Search for the cell housing the specified text and yield its [X, Y] center coordinate. 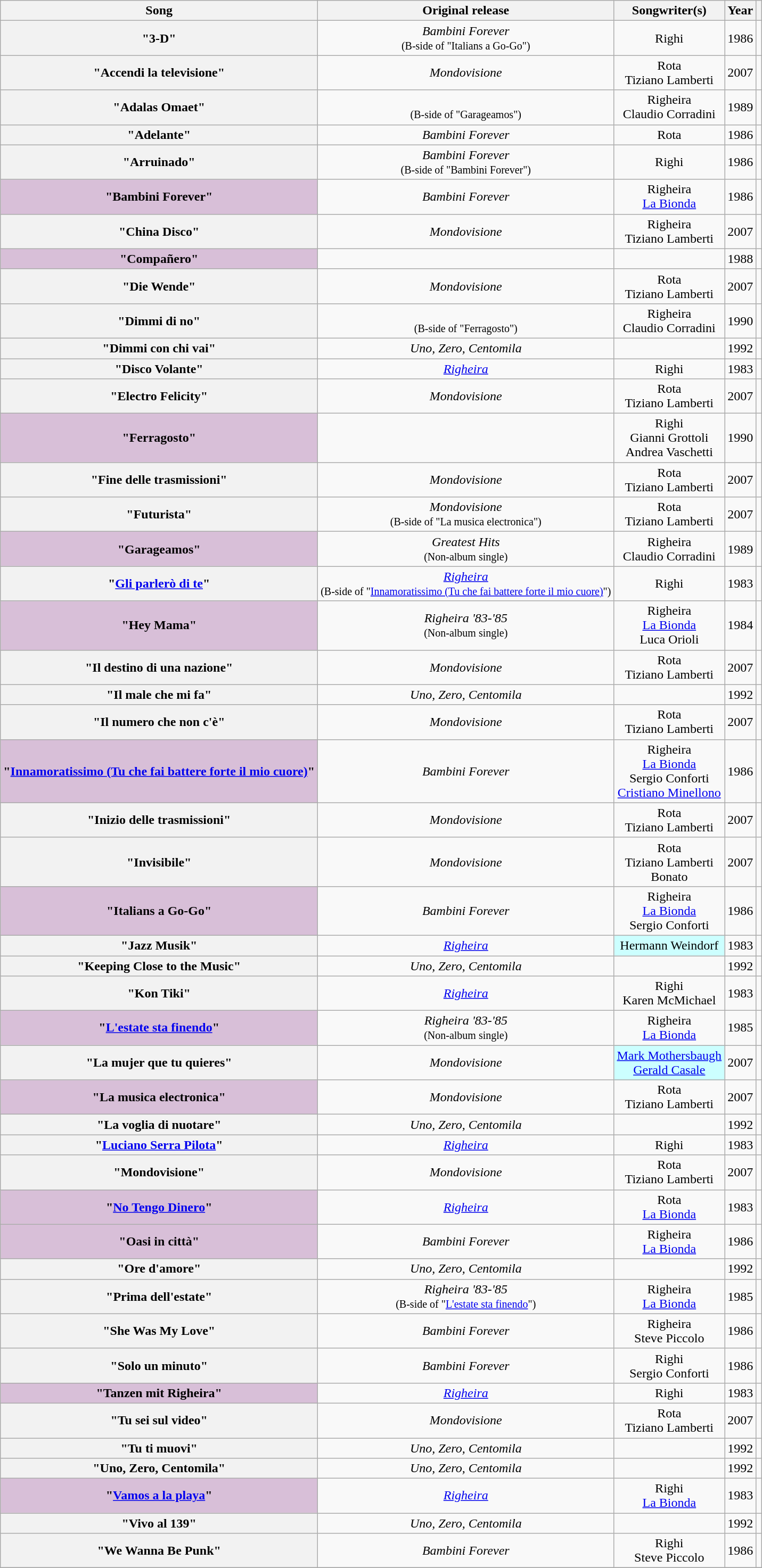
Hermann Weindorf [669, 945]
Rota [669, 135]
"Disco Volante" [159, 369]
Greatest Hits(Non-album single) [466, 549]
"Arruinado" [159, 162]
"Futurista" [159, 514]
"Tanzen mit Righeira" [159, 1393]
RighiSteve Piccolo [669, 1551]
RigheiraLa BiondaSergio Conforti [669, 911]
"La musica electronica" [159, 1097]
"Hey Mama" [159, 625]
"Il male che mi fa" [159, 695]
Bambini Forever(B-side of "Italians a Go-Go") [466, 38]
"Il destino di una nazione" [159, 667]
"Keeping Close to the Music" [159, 966]
"Italians a Go-Go" [159, 911]
RighiGianni GrottoliAndrea Vaschetti [669, 438]
"Bambini Forever" [159, 197]
RigheiraLa BiondaSergio ConfortiCristiano Minellono [669, 771]
"Adalas Omaet" [159, 108]
"Solo un minuto" [159, 1366]
(B-side of "Garageamos") [466, 108]
"Tu sei sul video" [159, 1420]
RigheiraLa BiondaLuca Orioli [669, 625]
"Invisibile" [159, 862]
"Inizio delle trasmissioni" [159, 820]
Mark MothersbaughGerald Casale [669, 1062]
"Fine delle trasmissioni" [159, 480]
"Prima dell'estate" [159, 1297]
RigheiraSteve Piccolo [669, 1331]
"La mujer que tu quieres" [159, 1062]
Song [159, 11]
"Mondovisione" [159, 1172]
1984 [740, 625]
"Dimmi di no" [159, 320]
Songwriter(s) [669, 11]
"China Disco" [159, 231]
"Adelante" [159, 135]
"Jazz Musik" [159, 945]
"She Was My Love" [159, 1331]
"Gli parlerò di te" [159, 583]
Original release [466, 11]
"Dimmi con chi vai" [159, 348]
Year [740, 11]
"Innamoratissimo (Tu che fai battere forte il mio cuore)" [159, 771]
"Die Wende" [159, 286]
"Oasi in città" [159, 1241]
"Uno, Zero, Centomila" [159, 1468]
RighiSergio Conforti [669, 1366]
(B-side of "Ferragosto") [466, 320]
"No Tengo Dinero" [159, 1207]
RighiKaren McMichael [669, 993]
"Compañero" [159, 259]
"Ore d'amore" [159, 1269]
"Vamos a la playa" [159, 1496]
"Electro Felicity" [159, 396]
Bambini Forever(B-side of "Bambini Forever") [466, 162]
"Vivo al 139" [159, 1523]
RigheiraTiziano Lamberti [669, 231]
"La voglia di nuotare" [159, 1125]
"Ferragosto" [159, 438]
"Accendi la televisione" [159, 72]
"We Wanna Be Punk" [159, 1551]
"L'estate sta finendo" [159, 1028]
"Garageamos" [159, 549]
"Kon Tiki" [159, 993]
"Tu ti muovi" [159, 1448]
1988 [740, 259]
Mondovisione(B-side of "La musica electronica") [466, 514]
"3-D" [159, 38]
RotaTiziano LambertiBonato [669, 862]
Righeira(B-side of "Innamoratissimo (Tu che fai battere forte il mio cuore)") [466, 583]
RotaLa Bionda [669, 1207]
Righeira '83-'85(B-side of "L'estate sta finendo") [466, 1297]
"Il numero che non c'è" [159, 722]
RighiLa Bionda [669, 1496]
"Luciano Serra Pilota" [159, 1145]
